Pinpoint the cell where the given text exists, returning its [X, Y] midpoint coordinate. 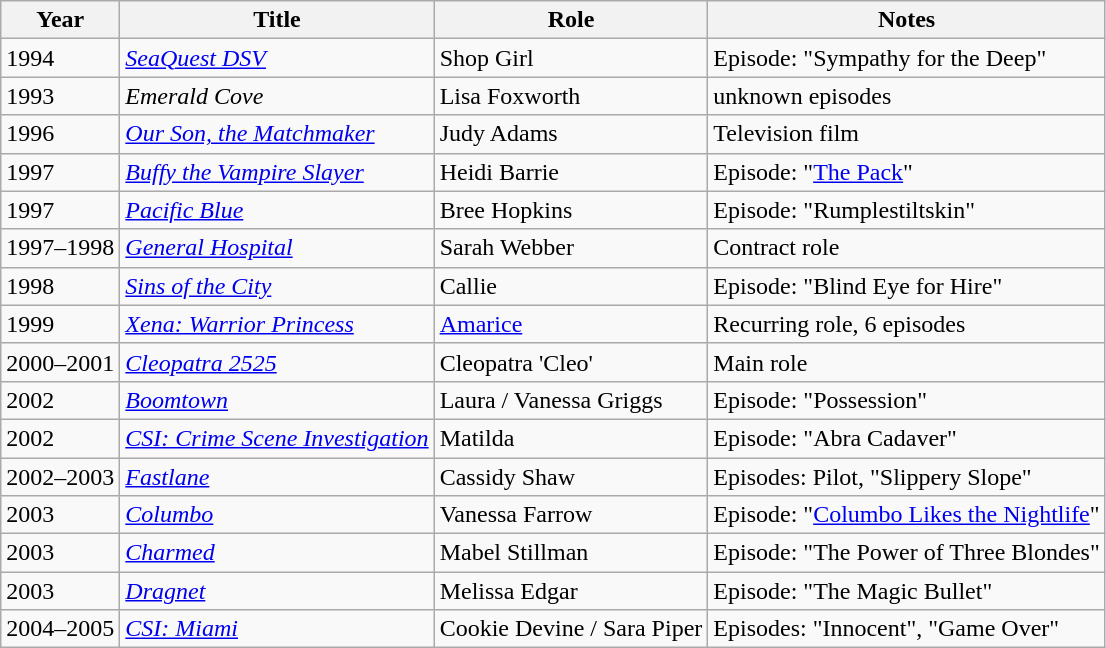
Boomtown [277, 400]
Sins of the City [277, 286]
Charmed [277, 553]
Melissa Edgar [571, 591]
1993 [60, 96]
Episode: "Rumplestiltskin" [906, 210]
Dragnet [277, 591]
Matilda [571, 438]
Buffy the Vampire Slayer [277, 172]
CSI: Crime Scene Investigation [277, 438]
1994 [60, 58]
Contract role [906, 248]
Emerald Cove [277, 96]
Episode: "Blind Eye for Hire" [906, 286]
Episodes: "Innocent", "Game Over" [906, 629]
Episode: "Columbo Likes the Nightlife" [906, 515]
Xena: Warrior Princess [277, 324]
Columbo [277, 515]
1996 [60, 134]
Sarah Webber [571, 248]
unknown episodes [906, 96]
Callie [571, 286]
Year [60, 20]
2000–2001 [60, 362]
Vanessa Farrow [571, 515]
Bree Hopkins [571, 210]
Episodes: Pilot, "Slippery Slope" [906, 477]
2004–2005 [60, 629]
Cleopatra 'Cleo' [571, 362]
Heidi Barrie [571, 172]
CSI: Miami [277, 629]
Episode: "The Pack" [906, 172]
Laura / Vanessa Griggs [571, 400]
Amarice [571, 324]
1997–1998 [60, 248]
Role [571, 20]
Mabel Stillman [571, 553]
Judy Adams [571, 134]
Cleopatra 2525 [277, 362]
Episode: "Possession" [906, 400]
Episode: "Sympathy for the Deep" [906, 58]
Our Son, the Matchmaker [277, 134]
Episode: "The Power of Three Blondes" [906, 553]
Cassidy Shaw [571, 477]
Title [277, 20]
Cookie Devine / Sara Piper [571, 629]
Fastlane [277, 477]
Notes [906, 20]
General Hospital [277, 248]
1999 [60, 324]
Pacific Blue [277, 210]
SeaQuest DSV [277, 58]
1998 [60, 286]
2002–2003 [60, 477]
Episode: "Abra Cadaver" [906, 438]
Television film [906, 134]
Episode: "The Magic Bullet" [906, 591]
Shop Girl [571, 58]
Lisa Foxworth [571, 96]
Main role [906, 362]
Recurring role, 6 episodes [906, 324]
